Find where the given text appears and provide that cell's center as (x, y) coordinate. 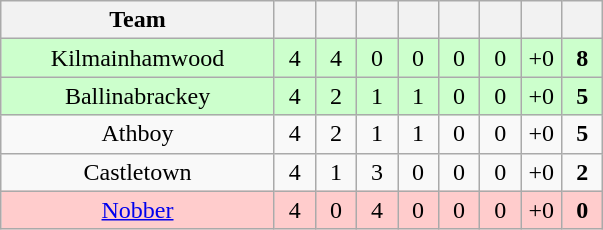
Nobber (138, 210)
Ballinabrackey (138, 96)
3 (376, 172)
Kilmainhamwood (138, 58)
Team (138, 20)
8 (582, 58)
Castletown (138, 172)
Athboy (138, 134)
